Detect which cell encompasses the target text, then output its (X, Y) center coordinate. 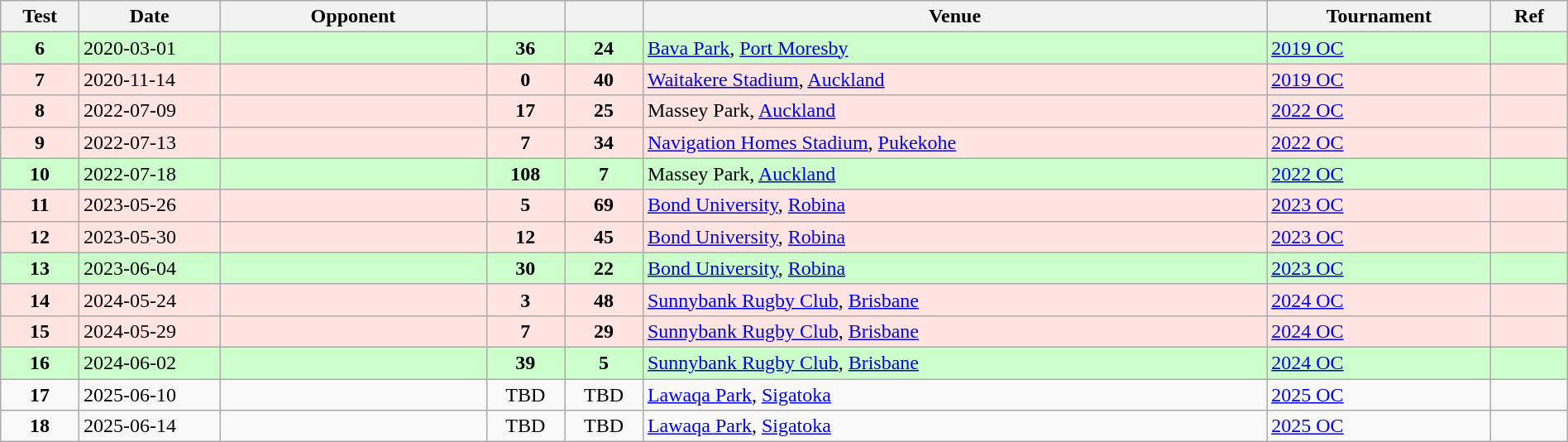
Tournament (1379, 17)
14 (40, 300)
2024-05-24 (149, 300)
40 (604, 79)
2020-11-14 (149, 79)
36 (526, 48)
2023-06-04 (149, 268)
Opponent (353, 17)
11 (40, 205)
Date (149, 17)
8 (40, 111)
48 (604, 300)
30 (526, 268)
34 (604, 142)
0 (526, 79)
2025-06-14 (149, 426)
2024-05-29 (149, 331)
Test (40, 17)
Venue (954, 17)
Waitakere Stadium, Auckland (954, 79)
Bava Park, Port Moresby (954, 48)
2022-07-09 (149, 111)
69 (604, 205)
9 (40, 142)
2022-07-13 (149, 142)
10 (40, 174)
39 (526, 363)
18 (40, 426)
Ref (1529, 17)
2022-07-18 (149, 174)
15 (40, 331)
2023-05-30 (149, 237)
16 (40, 363)
13 (40, 268)
2024-06-02 (149, 363)
29 (604, 331)
3 (526, 300)
6 (40, 48)
Navigation Homes Stadium, Pukekohe (954, 142)
22 (604, 268)
24 (604, 48)
108 (526, 174)
2025-06-10 (149, 395)
25 (604, 111)
2020-03-01 (149, 48)
45 (604, 237)
2023-05-26 (149, 205)
